Return (x, y) of the center of cell containing provided text 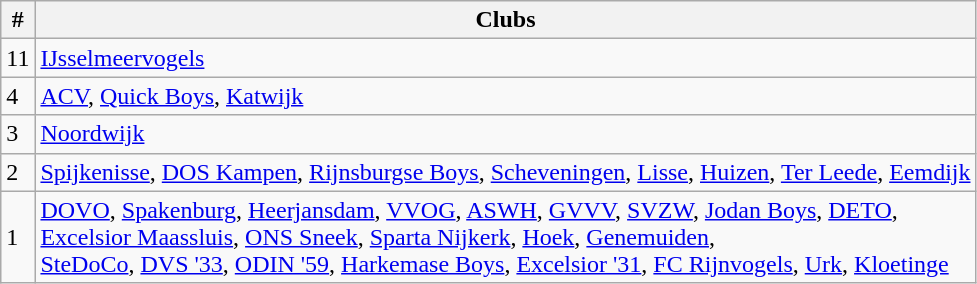
ACV, Quick Boys, Katwijk (506, 96)
IJsselmeervogels (506, 58)
2 (18, 172)
1 (18, 237)
4 (18, 96)
# (18, 20)
Noordwijk (506, 134)
Clubs (506, 20)
Spijkenisse, DOS Kampen, Rijnsburgse Boys, Scheveningen, Lisse, Huizen, Ter Leede, Eemdijk (506, 172)
3 (18, 134)
11 (18, 58)
